Provide the (X, Y) coordinate of the cell's center where the given text is located.  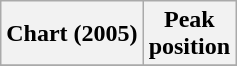
Peakposition (189, 34)
Chart (2005) (72, 34)
